Locate the cell with the specified text and output its (x, y) center coordinate. 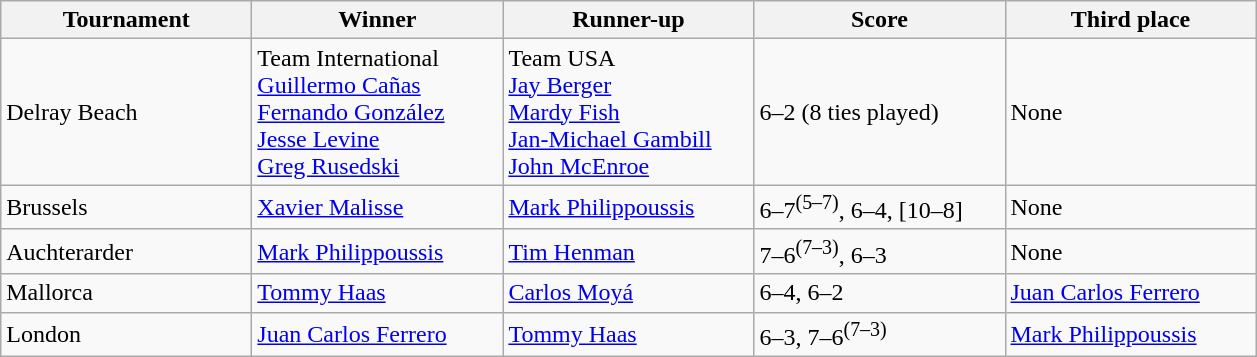
Tim Henman (628, 252)
Carlos Moyá (628, 293)
Tournament (126, 20)
Team USA Jay Berger Mardy Fish Jan-Michael Gambill John McEnroe (628, 112)
6–2 (8 ties played) (880, 112)
Third place (1130, 20)
Runner-up (628, 20)
Xavier Malisse (378, 208)
Mallorca (126, 293)
London (126, 334)
Score (880, 20)
7–6(7–3), 6–3 (880, 252)
Delray Beach (126, 112)
Team International Guillermo Cañas Fernando González Jesse Levine Greg Rusedski (378, 112)
Auchterarder (126, 252)
6–7(5–7), 6–4, [10–8] (880, 208)
Winner (378, 20)
6–4, 6–2 (880, 293)
6–3, 7–6(7–3) (880, 334)
Brussels (126, 208)
